Scan for the cell matching the given text and deliver its (X, Y) coordinate at center. 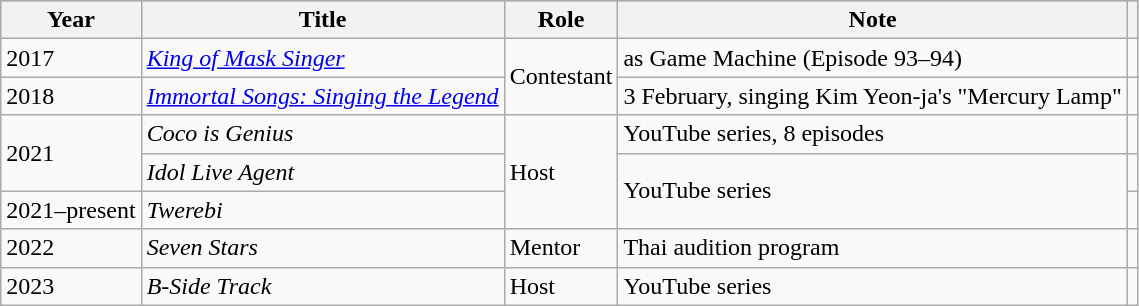
Immortal Songs: Singing the Legend (322, 96)
Thai audition program (872, 248)
2022 (71, 248)
Idol Live Agent (322, 172)
as Game Machine (Episode 93–94) (872, 58)
B-Side Track (322, 286)
Year (71, 20)
3 February, singing Kim Yeon-ja's "Mercury Lamp" (872, 96)
2017 (71, 58)
Coco is Genius (322, 134)
2018 (71, 96)
Twerebi (322, 210)
Contestant (561, 77)
2023 (71, 286)
Seven Stars (322, 248)
Note (872, 20)
2021–present (71, 210)
YouTube series, 8 episodes (872, 134)
Mentor (561, 248)
King of Mask Singer (322, 58)
2021 (71, 153)
Title (322, 20)
Role (561, 20)
